Pinpoint the cell where the given text exists, returning its (x, y) midpoint coordinate. 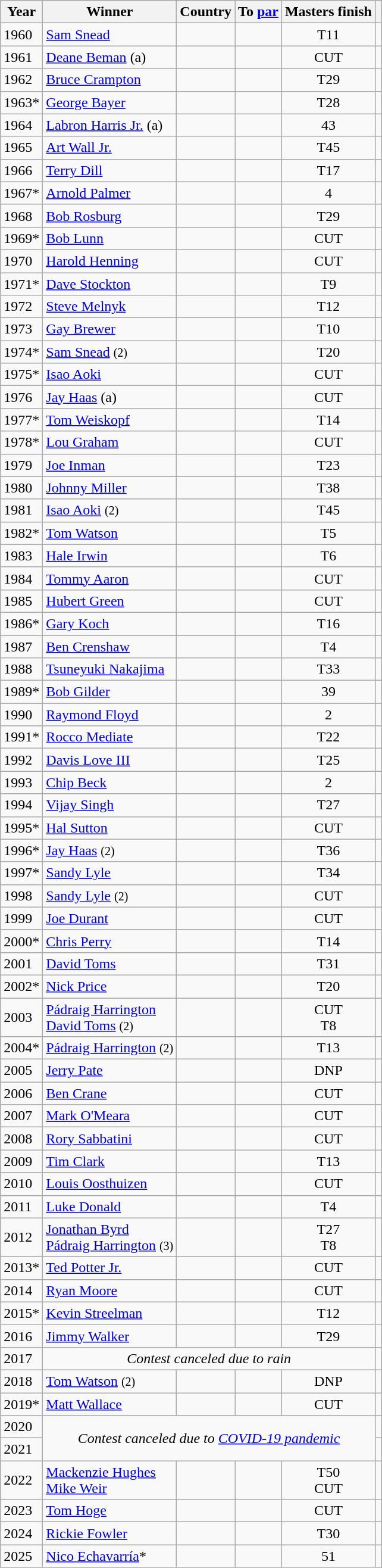
1981 (21, 510)
2021 (21, 1449)
Matt Wallace (109, 1404)
David Toms (109, 964)
Vijay Singh (109, 805)
Pádraig HarringtonDavid Toms (2) (109, 1017)
1973 (21, 329)
Jerry Pate (109, 1071)
Sam Snead (2) (109, 352)
Nico Echavarría* (109, 1556)
2002* (21, 986)
Tsuneyuki Nakajima (109, 669)
Tommy Aaron (109, 578)
Labron Harris Jr. (a) (109, 125)
Joe Inman (109, 465)
2023 (21, 1511)
T38 (328, 488)
1974* (21, 352)
Bob Gilder (109, 692)
Tom Hoge (109, 1511)
Pádraig Harrington (2) (109, 1048)
1961 (21, 57)
1990 (21, 715)
1960 (21, 35)
Ben Crenshaw (109, 646)
4 (328, 193)
T5 (328, 533)
Bob Rosburg (109, 216)
Gay Brewer (109, 329)
T23 (328, 465)
2022 (21, 1480)
Joe Durant (109, 918)
1969* (21, 238)
T31 (328, 964)
T30 (328, 1533)
1984 (21, 578)
1968 (21, 216)
1970 (21, 261)
Rocco Mediate (109, 737)
2005 (21, 1071)
2001 (21, 964)
Bruce Crampton (109, 80)
T17 (328, 170)
1997* (21, 873)
1999 (21, 918)
2008 (21, 1139)
Johnny Miller (109, 488)
43 (328, 125)
Louis Oosthuizen (109, 1184)
2009 (21, 1161)
CUTT8 (328, 1017)
Tom Watson (109, 533)
Isao Aoki (109, 375)
Tom Weiskopf (109, 420)
Lou Graham (109, 442)
2003 (21, 1017)
Dave Stockton (109, 284)
2024 (21, 1533)
1994 (21, 805)
Mark O'Meara (109, 1116)
Ryan Moore (109, 1290)
Tom Watson (2) (109, 1381)
2010 (21, 1184)
Chip Beck (109, 783)
1975* (21, 375)
T34 (328, 873)
1979 (21, 465)
2011 (21, 1207)
T50CUT (328, 1480)
1985 (21, 601)
1983 (21, 556)
T27 (328, 805)
1977* (21, 420)
Steve Melnyk (109, 307)
Deane Beman (a) (109, 57)
To par (258, 12)
Kevin Streelman (109, 1313)
T33 (328, 669)
2014 (21, 1290)
T27T8 (328, 1237)
Tim Clark (109, 1161)
1986* (21, 624)
2015* (21, 1313)
1982* (21, 533)
Arnold Palmer (109, 193)
T22 (328, 737)
Chris Perry (109, 941)
Rickie Fowler (109, 1533)
Gary Koch (109, 624)
1972 (21, 307)
1963* (21, 102)
T28 (328, 102)
Davis Love III (109, 760)
1966 (21, 170)
T10 (328, 329)
Masters finish (328, 12)
2000* (21, 941)
Ben Crane (109, 1093)
1993 (21, 783)
1987 (21, 646)
1965 (21, 148)
Jimmy Walker (109, 1336)
2012 (21, 1237)
Luke Donald (109, 1207)
T25 (328, 760)
Terry Dill (109, 170)
Bob Lunn (109, 238)
1967* (21, 193)
1996* (21, 850)
Hale Irwin (109, 556)
1989* (21, 692)
2006 (21, 1093)
Country (206, 12)
Sam Snead (109, 35)
Ted Potter Jr. (109, 1268)
2019* (21, 1404)
2020 (21, 1427)
Nick Price (109, 986)
Jay Haas (2) (109, 850)
Mackenzie HughesMike Weir (109, 1480)
1988 (21, 669)
51 (328, 1556)
2018 (21, 1381)
Isao Aoki (2) (109, 510)
T6 (328, 556)
Sandy Lyle (2) (109, 896)
Rory Sabbatini (109, 1139)
1976 (21, 397)
1962 (21, 80)
George Bayer (109, 102)
Hal Sutton (109, 828)
T11 (328, 35)
1998 (21, 896)
Hubert Green (109, 601)
Jonathan ByrdPádraig Harrington (3) (109, 1237)
Year (21, 12)
T36 (328, 850)
2016 (21, 1336)
T9 (328, 284)
2017 (21, 1358)
Contest canceled due to COVID-19 pandemic (209, 1438)
2007 (21, 1116)
T16 (328, 624)
1978* (21, 442)
39 (328, 692)
1995* (21, 828)
Raymond Floyd (109, 715)
2004* (21, 1048)
Winner (109, 12)
2025 (21, 1556)
1980 (21, 488)
Contest canceled due to rain (209, 1358)
Art Wall Jr. (109, 148)
Harold Henning (109, 261)
Sandy Lyle (109, 873)
1991* (21, 737)
1964 (21, 125)
1992 (21, 760)
1971* (21, 284)
2013* (21, 1268)
Jay Haas (a) (109, 397)
